Return the (X, Y) coordinate for the center point of the cell that contains the specified text.  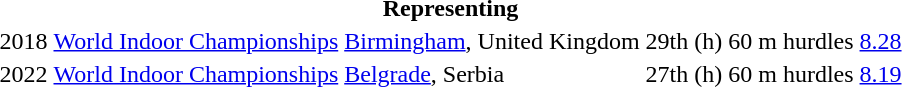
Birmingham, United Kingdom (492, 41)
29th (h) (684, 41)
60 m hurdles (791, 41)
World Indoor Championships (196, 41)
